For the text-containing cell, return its midpoint in (x, y) coordinate format. 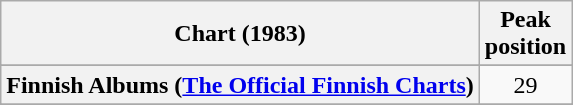
Peak position (525, 34)
Chart (1983) (240, 34)
29 (525, 85)
Finnish Albums (The Official Finnish Charts) (240, 85)
